Extract the (X, Y) coordinate from the center of the cell holding the provided text.  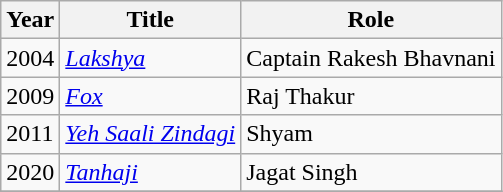
Title (150, 20)
Raj Thakur (371, 96)
Lakshya (150, 58)
2009 (30, 96)
2011 (30, 134)
Role (371, 20)
Captain Rakesh Bhavnani (371, 58)
Yeh Saali Zindagi (150, 134)
2004 (30, 58)
Shyam (371, 134)
Jagat Singh (371, 172)
Year (30, 20)
Tanhaji (150, 172)
2020 (30, 172)
Fox (150, 96)
